Identify which cell holds the provided text, then report its (X, Y) central coordinate. 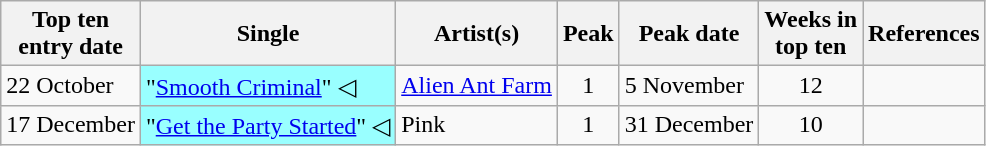
"Get the Party Started" ◁ (268, 125)
Weeks intop ten (811, 34)
Peak (588, 34)
22 October (71, 86)
5 November (689, 86)
31 December (689, 125)
Top tenentry date (71, 34)
10 (811, 125)
Pink (477, 125)
Peak date (689, 34)
Single (268, 34)
17 December (71, 125)
References (924, 34)
Artist(s) (477, 34)
12 (811, 86)
Alien Ant Farm (477, 86)
"Smooth Criminal" ◁ (268, 86)
